Scan for the cell matching the given text and deliver its (x, y) coordinate at center. 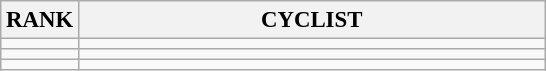
RANK (40, 20)
CYCLIST (312, 20)
